Search for the cell housing the specified text and yield its [X, Y] center coordinate. 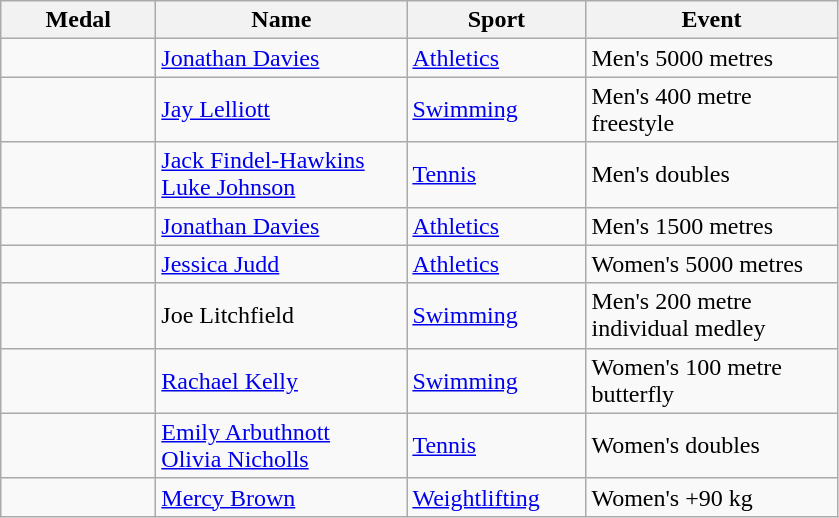
Joe Litchfield [282, 316]
Medal [78, 20]
Jack Findel-Hawkins Luke Johnson [282, 174]
Men's 200 metre individual medley [712, 316]
Women's +90 kg [712, 497]
Men's 5000 metres [712, 58]
Women's 100 metre butterfly [712, 380]
Men's doubles [712, 174]
Jessica Judd [282, 264]
Mercy Brown [282, 497]
Jay Lelliott [282, 110]
Name [282, 20]
Women's doubles [712, 446]
Men's 1500 metres [712, 226]
Weightlifting [496, 497]
Event [712, 20]
Rachael Kelly [282, 380]
Sport [496, 20]
Women's 5000 metres [712, 264]
Emily Arbuthnott Olivia Nicholls [282, 446]
Men's 400 metre freestyle [712, 110]
